Provide the [x, y] coordinate of the cell's center where the given text is located.  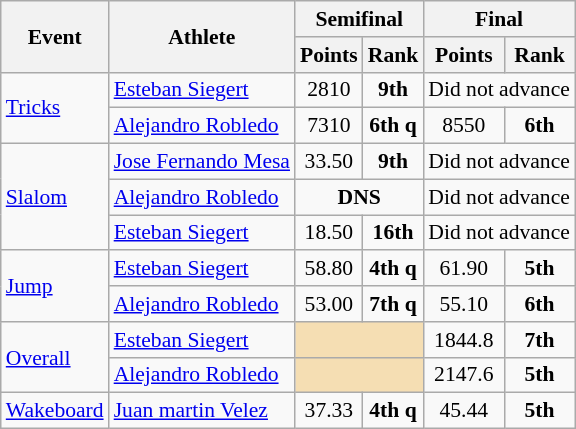
55.10 [464, 304]
DNS [359, 197]
2147.6 [464, 375]
45.44 [464, 411]
7310 [329, 126]
1844.8 [464, 340]
Athlete [202, 36]
Event [55, 36]
53.00 [329, 304]
Jose Fernando Mesa [202, 162]
18.50 [329, 233]
Wakeboard [55, 411]
6th q [394, 126]
8550 [464, 126]
58.80 [329, 269]
33.50 [329, 162]
37.33 [329, 411]
7th [540, 340]
Semifinal [359, 19]
Final [499, 19]
Overall [55, 358]
Tricks [55, 108]
2810 [329, 90]
61.90 [464, 269]
7th q [394, 304]
Jump [55, 286]
16th [394, 233]
Juan martin Velez [202, 411]
Slalom [55, 198]
